Detect which cell encompasses the target text, then output its [X, Y] center coordinate. 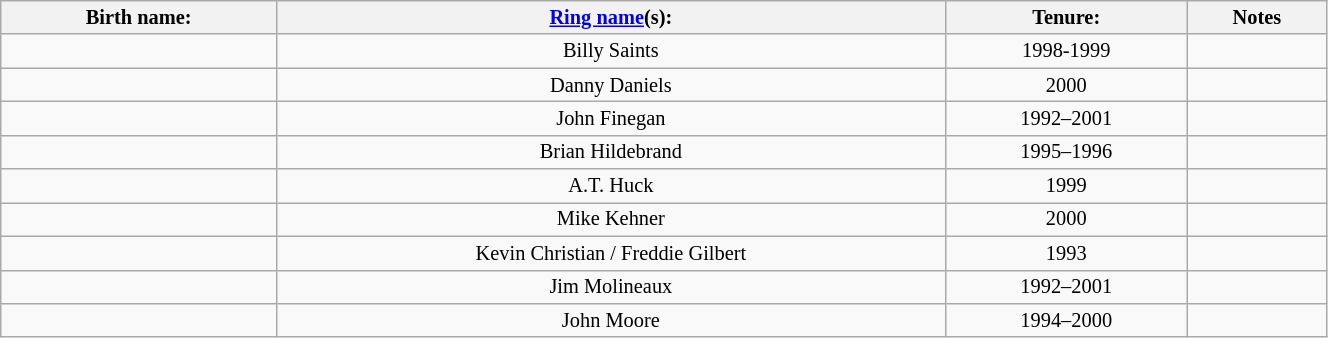
1998-1999 [1066, 51]
Kevin Christian / Freddie Gilbert [610, 253]
Billy Saints [610, 51]
Danny Daniels [610, 85]
Birth name: [139, 17]
Tenure: [1066, 17]
John Moore [610, 320]
Brian Hildebrand [610, 152]
Ring name(s): [610, 17]
A.T. Huck [610, 186]
1995–1996 [1066, 152]
1994–2000 [1066, 320]
1993 [1066, 253]
Jim Molineaux [610, 287]
1999 [1066, 186]
Mike Kehner [610, 219]
John Finegan [610, 118]
Notes [1256, 17]
